From the cell containing the given text, extract its center point as [X, Y] coordinate. 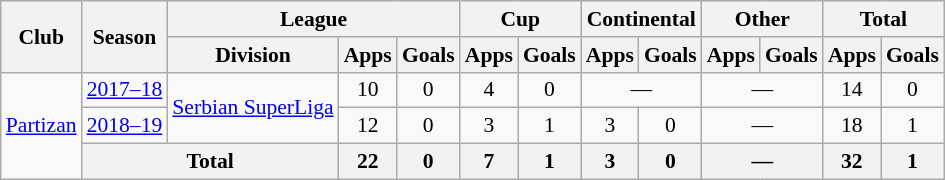
League [313, 19]
2018–19 [125, 126]
Club [42, 36]
2017–18 [125, 90]
Continental [642, 19]
4 [489, 90]
14 [852, 90]
Cup [520, 19]
32 [852, 162]
22 [368, 162]
Other [762, 19]
18 [852, 126]
12 [368, 126]
Division [252, 55]
Serbian SuperLiga [252, 108]
7 [489, 162]
Season [125, 36]
10 [368, 90]
Partizan [42, 126]
